From the cell containing the given text, extract its center point as (X, Y) coordinate. 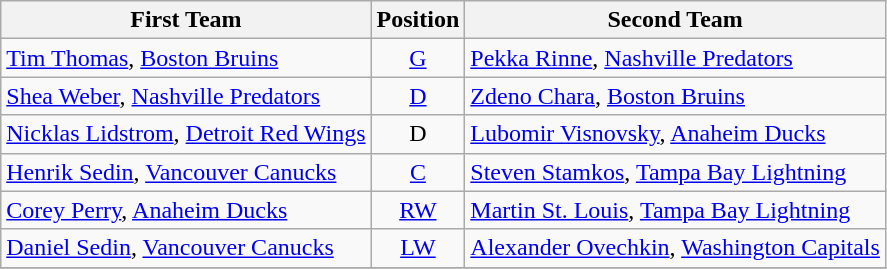
Tim Thomas, Boston Bruins (186, 58)
Zdeno Chara, Boston Bruins (676, 96)
First Team (186, 20)
Lubomir Visnovsky, Anaheim Ducks (676, 134)
Pekka Rinne, Nashville Predators (676, 58)
Henrik Sedin, Vancouver Canucks (186, 172)
Steven Stamkos, Tampa Bay Lightning (676, 172)
G (418, 58)
Corey Perry, Anaheim Ducks (186, 210)
Nicklas Lidstrom, Detroit Red Wings (186, 134)
RW (418, 210)
LW (418, 248)
Shea Weber, Nashville Predators (186, 96)
Daniel Sedin, Vancouver Canucks (186, 248)
Second Team (676, 20)
C (418, 172)
Alexander Ovechkin, Washington Capitals (676, 248)
Position (418, 20)
Martin St. Louis, Tampa Bay Lightning (676, 210)
